From the cell containing the given text, extract its center point as (X, Y) coordinate. 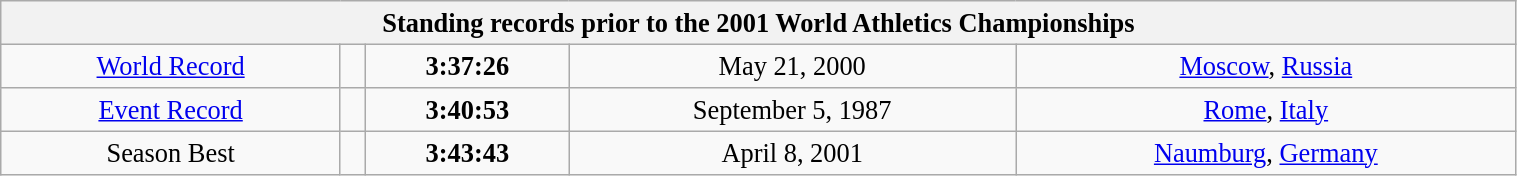
Standing records prior to the 2001 World Athletics Championships (758, 22)
3:43:43 (468, 153)
May 21, 2000 (792, 66)
3:40:53 (468, 109)
April 8, 2001 (792, 153)
Moscow, Russia (1266, 66)
Rome, Italy (1266, 109)
Naumburg, Germany (1266, 153)
3:37:26 (468, 66)
September 5, 1987 (792, 109)
Event Record (171, 109)
World Record (171, 66)
Season Best (171, 153)
